For the text-containing cell, return its midpoint in [X, Y] coordinate format. 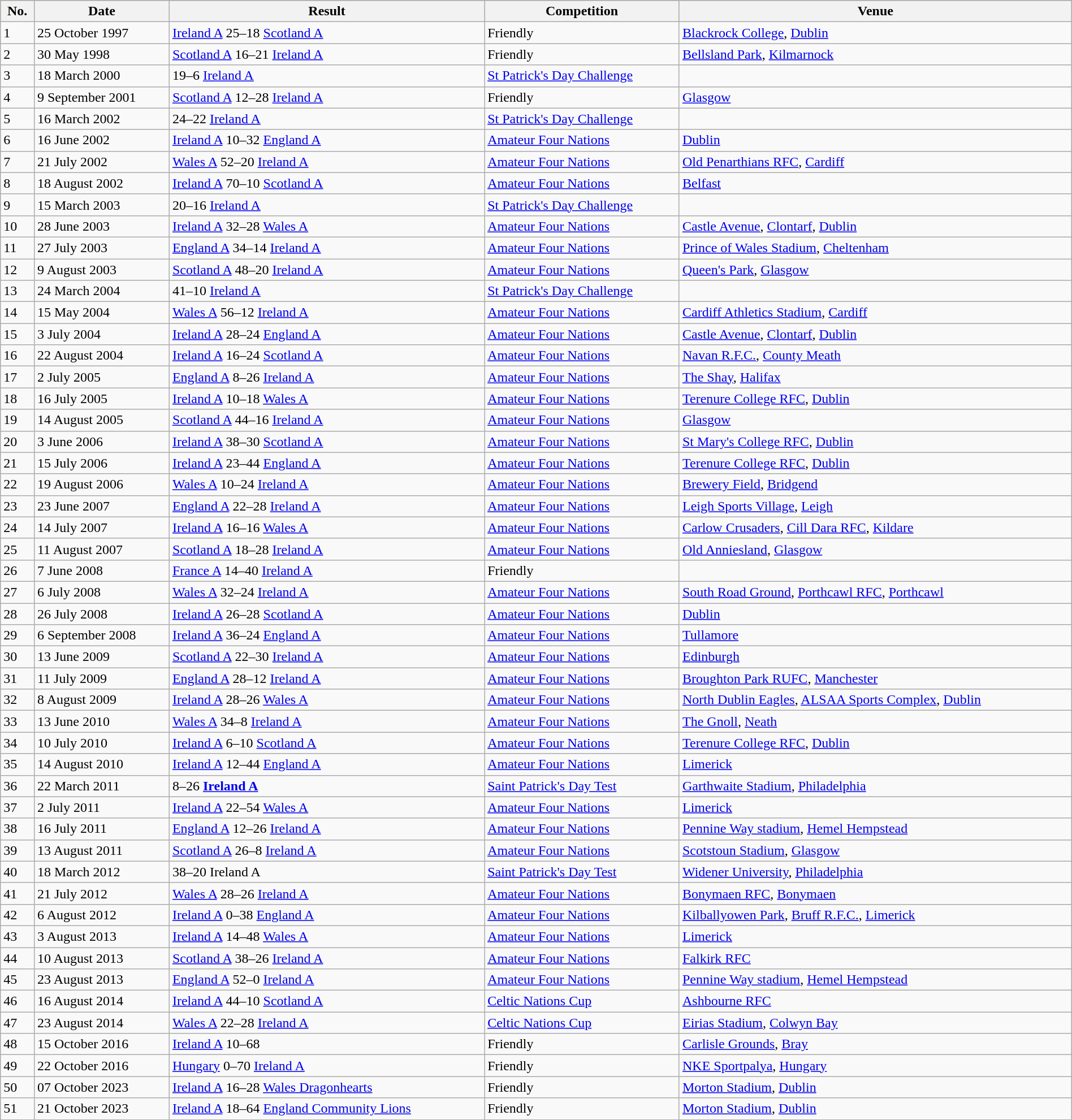
England A 22–28 Ireland A [327, 506]
19 August 2006 [102, 485]
15 May 2004 [102, 313]
27 [18, 592]
10 August 2013 [102, 958]
45 [18, 980]
20 [18, 442]
16 March 2002 [102, 119]
France A 14–40 Ireland A [327, 570]
13 [18, 291]
28 [18, 613]
18 [18, 399]
9 September 2001 [102, 97]
6 [18, 140]
Ireland A 44–10 Scotland A [327, 1001]
47 [18, 1023]
22 August 2004 [102, 356]
Belfast [875, 183]
Wales A 52–20 Ireland A [327, 162]
23 June 2007 [102, 506]
38 [18, 829]
2 July 2005 [102, 377]
9 August 2003 [102, 270]
St Mary's College RFC, Dublin [875, 442]
16 July 2011 [102, 829]
Garthwaite Stadium, Philadelphia [875, 786]
40 [18, 872]
14 [18, 313]
19 [18, 420]
7 June 2008 [102, 570]
Bellsland Park, Kilmarnock [875, 54]
14 August 2005 [102, 420]
3 June 2006 [102, 442]
49 [18, 1066]
18 March 2000 [102, 76]
21 [18, 463]
13 August 2011 [102, 850]
Scotland A 16–21 Ireland A [327, 54]
16 July 2005 [102, 399]
Broughton Park RUFC, Manchester [875, 678]
46 [18, 1001]
Wales A 34–8 Ireland A [327, 721]
42 [18, 915]
Ireland A 26–28 Scotland A [327, 613]
Venue [875, 11]
Scotland A 22–30 Ireland A [327, 657]
13 June 2010 [102, 721]
Ashbourne RFC [875, 1001]
Ireland A 28–24 England A [327, 334]
07 October 2023 [102, 1087]
28 June 2003 [102, 226]
6 August 2012 [102, 915]
23 [18, 506]
26 July 2008 [102, 613]
15 October 2016 [102, 1044]
16 June 2002 [102, 140]
Navan R.F.C., County Meath [875, 356]
Old Anniesland, Glasgow [875, 549]
41–10 Ireland A [327, 291]
10 July 2010 [102, 743]
Scotland A 26–8 Ireland A [327, 850]
Edinburgh [875, 657]
Ireland A 16–24 Scotland A [327, 356]
Ireland A 22–54 Wales A [327, 807]
24 March 2004 [102, 291]
Scotland A 18–28 Ireland A [327, 549]
7 [18, 162]
Scotland A 44–16 Ireland A [327, 420]
Blackrock College, Dublin [875, 33]
8 August 2009 [102, 700]
Wales A 56–12 Ireland A [327, 313]
Competition [582, 11]
15 July 2006 [102, 463]
Falkirk RFC [875, 958]
Brewery Field, Bridgend [875, 485]
Cardiff Athletics Stadium, Cardiff [875, 313]
25 October 1997 [102, 33]
10 [18, 226]
Scotland A 38–26 Ireland A [327, 958]
34 [18, 743]
Ireland A 12–44 England A [327, 764]
Eirias Stadium, Colwyn Bay [875, 1023]
Wales A 28–26 Ireland A [327, 893]
33 [18, 721]
Scotland A 48–20 Ireland A [327, 270]
29 [18, 635]
41 [18, 893]
9 [18, 205]
18 March 2012 [102, 872]
Old Penarthians RFC, Cardiff [875, 162]
20–16 Ireland A [327, 205]
11 [18, 248]
14 July 2007 [102, 527]
16 [18, 356]
3 August 2013 [102, 936]
24 [18, 527]
Scotstoun Stadium, Glasgow [875, 850]
Ireland A 10–32 England A [327, 140]
Ireland A 18–64 England Community Lions [327, 1109]
England A 8–26 Ireland A [327, 377]
Hungary 0–70 Ireland A [327, 1066]
England A 12–26 Ireland A [327, 829]
17 [18, 377]
Ireland A 32–28 Wales A [327, 226]
11 July 2009 [102, 678]
6 July 2008 [102, 592]
Ireland A 38–30 Scotland A [327, 442]
16 August 2014 [102, 1001]
11 August 2007 [102, 549]
15 [18, 334]
Ireland A 16–28 Wales Dragonhearts [327, 1087]
Wales A 10–24 Ireland A [327, 485]
Prince of Wales Stadium, Cheltenham [875, 248]
North Dublin Eagles, ALSAA Sports Complex, Dublin [875, 700]
Leigh Sports Village, Leigh [875, 506]
Ireland A 28–26 Wales A [327, 700]
3 [18, 76]
Bonymaen RFC, Bonymaen [875, 893]
6 September 2008 [102, 635]
36 [18, 786]
31 [18, 678]
2 [18, 54]
19–6 Ireland A [327, 76]
21 July 2012 [102, 893]
37 [18, 807]
43 [18, 936]
Ireland A 25–18 Scotland A [327, 33]
22 [18, 485]
30 [18, 657]
The Shay, Halifax [875, 377]
Queen's Park, Glasgow [875, 270]
5 [18, 119]
Kilballyowen Park, Bruff R.F.C., Limerick [875, 915]
South Road Ground, Porthcawl RFC, Porthcawl [875, 592]
Wales A 32–24 Ireland A [327, 592]
Ireland A 70–10 Scotland A [327, 183]
Ireland A 36–24 England A [327, 635]
Ireland A 10–68 [327, 1044]
England A 34–14 Ireland A [327, 248]
Tullamore [875, 635]
Result [327, 11]
3 July 2004 [102, 334]
35 [18, 764]
Carlisle Grounds, Bray [875, 1044]
14 August 2010 [102, 764]
21 July 2002 [102, 162]
23 August 2013 [102, 980]
13 June 2009 [102, 657]
Ireland A 16–16 Wales A [327, 527]
Wales A 22–28 Ireland A [327, 1023]
50 [18, 1087]
No. [18, 11]
Widener University, Philadelphia [875, 872]
39 [18, 850]
8–26 Ireland A [327, 786]
26 [18, 570]
4 [18, 97]
18 August 2002 [102, 183]
21 October 2023 [102, 1109]
48 [18, 1044]
Date [102, 11]
32 [18, 700]
NKE Sportpalya, Hungary [875, 1066]
The Gnoll, Neath [875, 721]
23 August 2014 [102, 1023]
Scotland A 12–28 Ireland A [327, 97]
24–22 Ireland A [327, 119]
8 [18, 183]
27 July 2003 [102, 248]
25 [18, 549]
Ireland A 14–48 Wales A [327, 936]
15 March 2003 [102, 205]
12 [18, 270]
Ireland A 23–44 England A [327, 463]
England A 28–12 Ireland A [327, 678]
22 October 2016 [102, 1066]
22 March 2011 [102, 786]
2 July 2011 [102, 807]
Ireland A 10–18 Wales A [327, 399]
30 May 1998 [102, 54]
Carlow Crusaders, Cill Dara RFC, Kildare [875, 527]
Ireland A 6–10 Scotland A [327, 743]
England A 52–0 Ireland A [327, 980]
38–20 Ireland A [327, 872]
51 [18, 1109]
1 [18, 33]
Ireland A 0–38 England A [327, 915]
44 [18, 958]
